Identify which cell holds the provided text, then report its [X, Y] central coordinate. 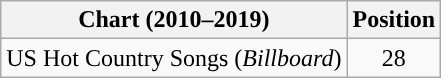
28 [394, 58]
Position [394, 20]
US Hot Country Songs (Billboard) [174, 58]
Chart (2010–2019) [174, 20]
